Search for the cell housing the specified text and yield its [X, Y] center coordinate. 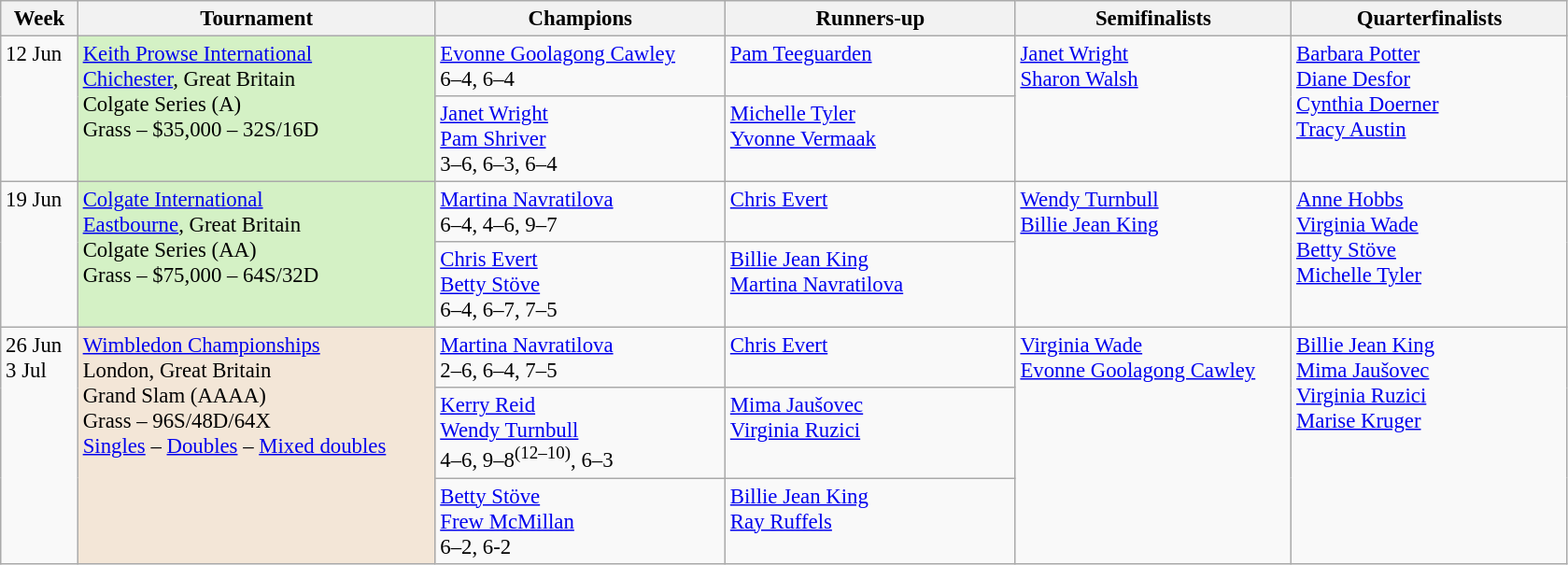
Betty Stöve Frew McMillan 6–2, 6-2 [581, 521]
Quarterfinalists [1430, 19]
Tournament [256, 19]
Runners-up [870, 19]
Janet Wright Sharon Walsh [1153, 109]
Evonne Goolagong Cawley 6–4, 6–4 [581, 67]
Pam Teeguarden [870, 67]
Week [39, 19]
Kerry Reid Wendy Turnbull 4–6, 9–8(12–10), 6–3 [581, 433]
Martina Navratilova 6–4, 4–6, 9–7 [581, 213]
Barbara Potter Diane Desfor Cynthia Doerner Tracy Austin [1430, 109]
19 Jun [39, 255]
Mima Jaušovec Virginia Ruzici [870, 433]
Anne Hobbs Virginia Wade Betty Stöve Michelle Tyler [1430, 255]
Billie Jean King Mima Jaušovec Virginia Ruzici Marise Kruger [1430, 445]
Janet Wright Pam Shriver 3–6, 6–3, 6–4 [581, 139]
26 Jun3 Jul [39, 445]
12 Jun [39, 109]
Champions [581, 19]
Wimbledon Championships London, Great BritainGrand Slam (AAAA)Grass – 96S/48D/64XSingles – Doubles – Mixed doubles [256, 445]
Virginia Wade Evonne Goolagong Cawley [1153, 445]
Billie Jean King Martina Navratilova [870, 285]
Keith Prowse International Chichester, Great BritainColgate Series (A)Grass – $35,000 – 32S/16D [256, 109]
Colgate International Eastbourne, Great BritainColgate Series (AA)Grass – $75,000 – 64S/32D [256, 255]
Semifinalists [1153, 19]
Wendy Turnbull Billie Jean King [1153, 255]
Billie Jean King Ray Ruffels [870, 521]
Michelle Tyler Yvonne Vermaak [870, 139]
Martina Navratilova 2–6, 6–4, 7–5 [581, 359]
Chris Evert Betty Stöve 6–4, 6–7, 7–5 [581, 285]
